Search for the cell housing the specified text and yield its [x, y] center coordinate. 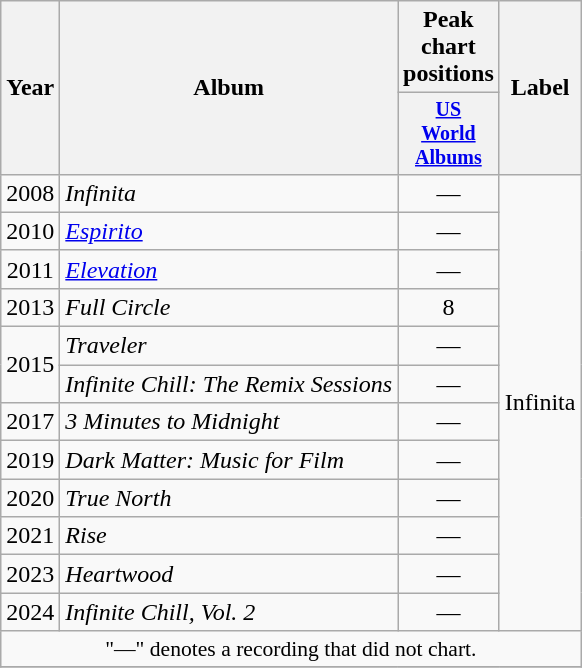
2021 [30, 536]
8 [449, 307]
2019 [30, 460]
USWorldAlbums [449, 134]
Year [30, 88]
Espirito [229, 231]
3 Minutes to Midnight [229, 422]
2008 [30, 193]
Label [540, 88]
2024 [30, 612]
Peak chart positions [449, 47]
Dark Matter: Music for Film [229, 460]
"—" denotes a recording that did not chart. [291, 649]
2013 [30, 307]
Heartwood [229, 574]
Full Circle [229, 307]
2011 [30, 269]
Elevation [229, 269]
Infinite Chill: The Remix Sessions [229, 384]
2015 [30, 365]
Traveler [229, 346]
Infinite Chill, Vol. 2 [229, 612]
Album [229, 88]
2010 [30, 231]
Rise [229, 536]
True North [229, 498]
2020 [30, 498]
2017 [30, 422]
2023 [30, 574]
